Determine the (x, y) coordinate at the center of the cell enclosing the given text.  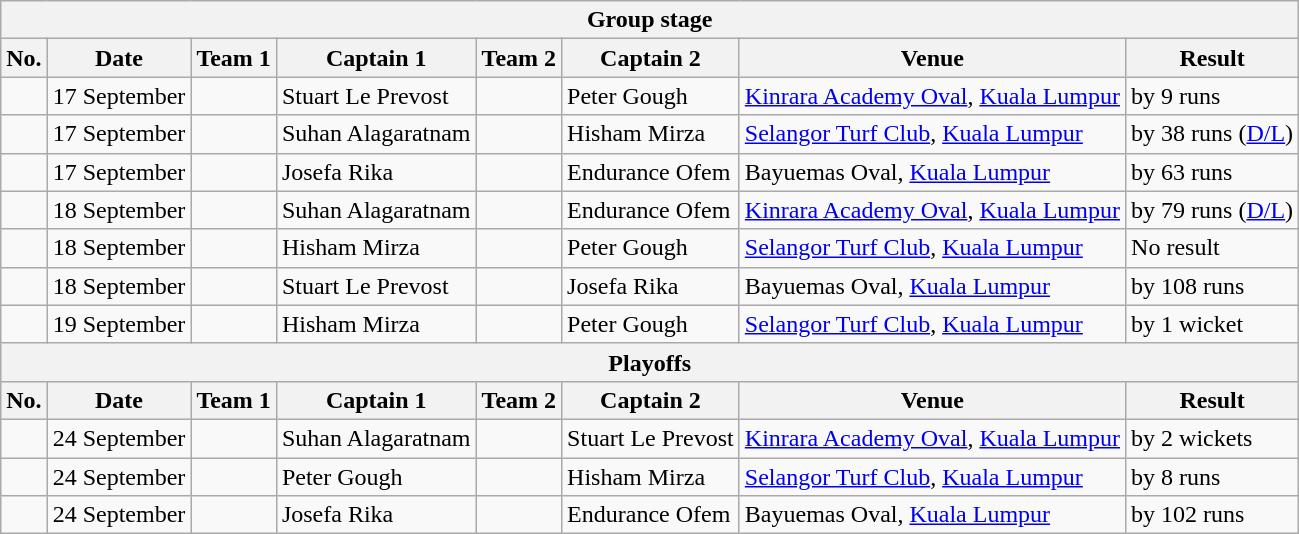
by 1 wicket (1212, 324)
No result (1212, 248)
by 63 runs (1212, 172)
by 9 runs (1212, 96)
by 38 runs (D/L) (1212, 134)
by 2 wickets (1212, 438)
by 102 runs (1212, 515)
by 79 runs (D/L) (1212, 210)
19 September (119, 324)
by 8 runs (1212, 477)
by 108 runs (1212, 286)
Playoffs (650, 362)
Group stage (650, 20)
